Find where the given text appears and provide that cell's center as (X, Y) coordinate. 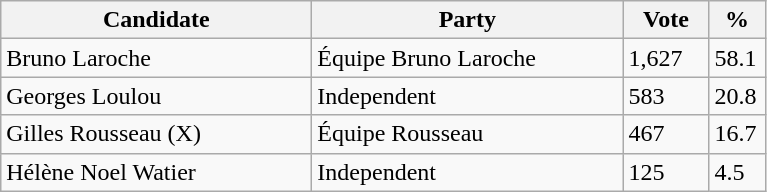
467 (666, 134)
20.8 (737, 96)
16.7 (737, 134)
Équipe Bruno Laroche (468, 58)
Gilles Rousseau (X) (156, 134)
Équipe Rousseau (468, 134)
4.5 (737, 172)
Hélène Noel Watier (156, 172)
Bruno Laroche (156, 58)
% (737, 20)
583 (666, 96)
Party (468, 20)
58.1 (737, 58)
1,627 (666, 58)
125 (666, 172)
Vote (666, 20)
Georges Loulou (156, 96)
Candidate (156, 20)
